Scan for the cell matching the given text and deliver its (x, y) coordinate at center. 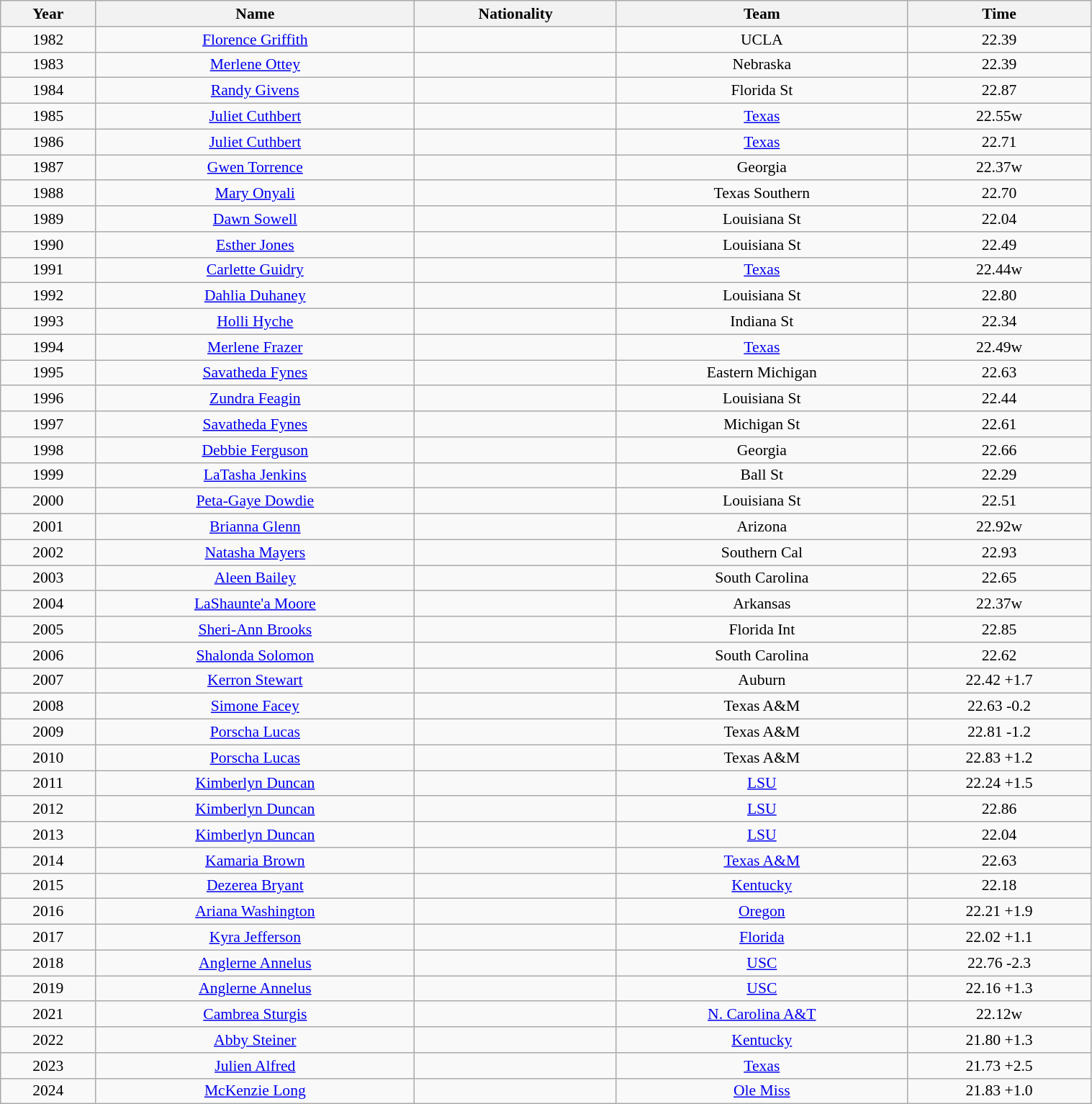
Auburn (762, 681)
1990 (48, 245)
1985 (48, 117)
Time (999, 14)
Name (255, 14)
LaTasha Jenkins (255, 475)
22.21 +1.9 (999, 912)
Oregon (762, 912)
Kerron Stewart (255, 681)
Florida Int (762, 629)
22.93 (999, 552)
Merlene Frazer (255, 347)
Texas Southern (762, 194)
2019 (48, 989)
22.80 (999, 296)
Aleen Bailey (255, 578)
Sheri-Ann Brooks (255, 629)
2006 (48, 655)
Esther Jones (255, 245)
N. Carolina A&T (762, 1015)
22.85 (999, 629)
Peta-Gaye Dowdie (255, 501)
Kamaria Brown (255, 861)
Florida St (762, 91)
2001 (48, 527)
Natasha Mayers (255, 552)
Kyra Jefferson (255, 938)
1995 (48, 373)
1996 (48, 399)
22.49w (999, 347)
Cambrea Sturgis (255, 1015)
1994 (48, 347)
Julien Alfred (255, 1066)
2014 (48, 861)
1987 (48, 168)
Debbie Ferguson (255, 450)
22.49 (999, 245)
22.44 (999, 399)
2002 (48, 552)
2017 (48, 938)
2012 (48, 809)
22.66 (999, 450)
22.65 (999, 578)
Zundra Feagin (255, 399)
21.80 +1.3 (999, 1040)
22.24 +1.5 (999, 784)
2022 (48, 1040)
Mary Onyali (255, 194)
2009 (48, 732)
2003 (48, 578)
22.83 +1.2 (999, 758)
Nationality (515, 14)
2004 (48, 604)
1984 (48, 91)
Arkansas (762, 604)
1991 (48, 270)
Randy Givens (255, 91)
Team (762, 14)
22.29 (999, 475)
22.86 (999, 809)
Dawn Sowell (255, 219)
2011 (48, 784)
22.63 -0.2 (999, 706)
Arizona (762, 527)
22.61 (999, 424)
2024 (48, 1091)
22.02 +1.1 (999, 938)
2013 (48, 835)
2008 (48, 706)
22.44w (999, 270)
Year (48, 14)
Brianna Glenn (255, 527)
22.87 (999, 91)
21.73 +2.5 (999, 1066)
22.62 (999, 655)
Shalonda Solomon (255, 655)
Dahlia Duhaney (255, 296)
Carlette Guidry (255, 270)
22.42 +1.7 (999, 681)
22.51 (999, 501)
Dezerea Bryant (255, 886)
Ole Miss (762, 1091)
Gwen Torrence (255, 168)
1997 (48, 424)
1998 (48, 450)
2015 (48, 886)
Michigan St (762, 424)
22.70 (999, 194)
Florida (762, 938)
Abby Steiner (255, 1040)
22.34 (999, 322)
22.81 -1.2 (999, 732)
Florence Griffith (255, 40)
22.76 -2.3 (999, 963)
Eastern Michigan (762, 373)
1982 (48, 40)
1983 (48, 65)
2010 (48, 758)
1986 (48, 142)
1993 (48, 322)
2005 (48, 629)
2007 (48, 681)
2021 (48, 1015)
Merlene Ottey (255, 65)
22.55w (999, 117)
22.12w (999, 1015)
Holli Hyche (255, 322)
22.92w (999, 527)
2023 (48, 1066)
22.16 +1.3 (999, 989)
1988 (48, 194)
2016 (48, 912)
UCLA (762, 40)
1992 (48, 296)
22.18 (999, 886)
Indiana St (762, 322)
1989 (48, 219)
McKenzie Long (255, 1091)
LaShaunte'a Moore (255, 604)
Ball St (762, 475)
Simone Facey (255, 706)
2018 (48, 963)
Ariana Washington (255, 912)
Nebraska (762, 65)
1999 (48, 475)
2000 (48, 501)
21.83 +1.0 (999, 1091)
22.71 (999, 142)
Southern Cal (762, 552)
